Scan for the cell matching the given text and deliver its [X, Y] coordinate at center. 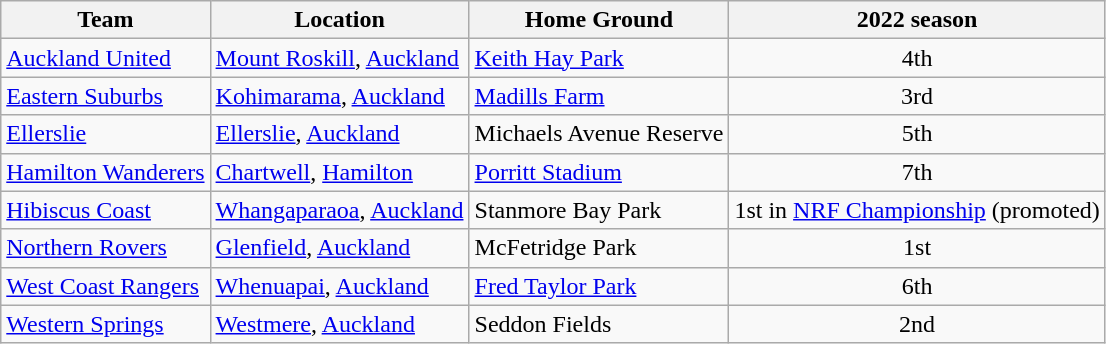
Chartwell, Hamilton [340, 172]
West Coast Rangers [106, 286]
Keith Hay Park [599, 58]
2022 season [917, 20]
4th [917, 58]
7th [917, 172]
Fred Taylor Park [599, 286]
Auckland United [106, 58]
5th [917, 134]
Stanmore Bay Park [599, 210]
Whenuapai, Auckland [340, 286]
Madills Farm [599, 96]
Location [340, 20]
Mount Roskill, Auckland [340, 58]
6th [917, 286]
1st [917, 248]
Ellerslie, Auckland [340, 134]
Home Ground [599, 20]
3rd [917, 96]
Team [106, 20]
Eastern Suburbs [106, 96]
Northern Rovers [106, 248]
Michaels Avenue Reserve [599, 134]
Kohimarama, Auckland [340, 96]
Porritt Stadium [599, 172]
McFetridge Park [599, 248]
Hamilton Wanderers [106, 172]
2nd [917, 324]
Westmere, Auckland [340, 324]
1st in NRF Championship (promoted) [917, 210]
Hibiscus Coast [106, 210]
Glenfield, Auckland [340, 248]
Western Springs [106, 324]
Seddon Fields [599, 324]
Ellerslie [106, 134]
Whangaparaoa, Auckland [340, 210]
